Output the [X, Y] coordinate of the center of the cell containing the given text.  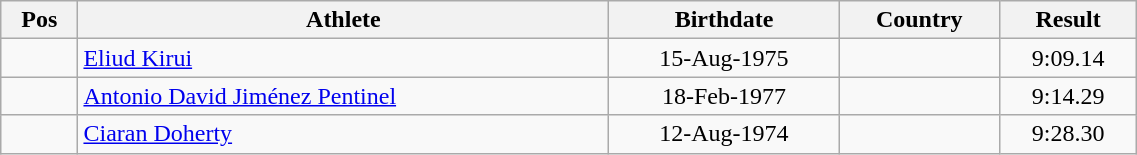
9:14.29 [1068, 96]
12-Aug-1974 [724, 134]
9:28.30 [1068, 134]
Antonio David Jiménez Pentinel [344, 96]
Country [919, 20]
18-Feb-1977 [724, 96]
9:09.14 [1068, 58]
Eliud Kirui [344, 58]
Athlete [344, 20]
Birthdate [724, 20]
Ciaran Doherty [344, 134]
Pos [40, 20]
15-Aug-1975 [724, 58]
Result [1068, 20]
